Determine the (x, y) coordinate at the center of the cell enclosing the given text.  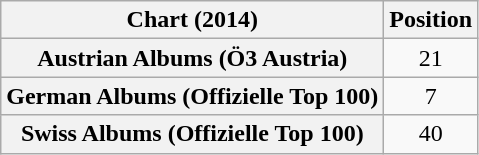
Chart (2014) (192, 20)
40 (431, 134)
German Albums (Offizielle Top 100) (192, 96)
Austrian Albums (Ö3 Austria) (192, 58)
21 (431, 58)
Swiss Albums (Offizielle Top 100) (192, 134)
Position (431, 20)
7 (431, 96)
